Pinpoint the cell where the given text exists, returning its [X, Y] midpoint coordinate. 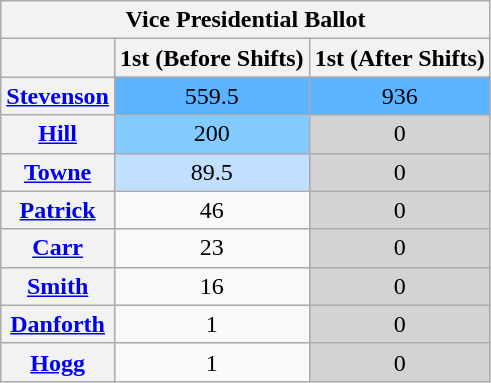
Hogg [58, 362]
Danforth [58, 324]
23 [212, 248]
Smith [58, 286]
200 [212, 134]
Towne [58, 172]
Carr [58, 248]
1st (After Shifts) [400, 58]
Vice Presidential Ballot [246, 20]
Hill [58, 134]
Stevenson [58, 96]
936 [400, 96]
16 [212, 286]
Patrick [58, 210]
46 [212, 210]
89.5 [212, 172]
559.5 [212, 96]
1st (Before Shifts) [212, 58]
